Return (X, Y) of the center of cell containing provided text 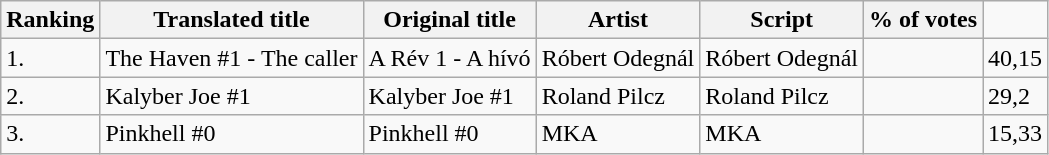
Ranking (50, 20)
Original title (450, 20)
2. (50, 96)
40,15 (1016, 58)
A Rév 1 - A hívó (450, 58)
15,33 (1016, 134)
Translated title (232, 20)
% of votes (924, 20)
1. (50, 58)
29,2 (1016, 96)
Artist (618, 20)
The Haven #1 - The caller (232, 58)
3. (50, 134)
Script (782, 20)
